Detect which cell encompasses the target text, then output its [X, Y] center coordinate. 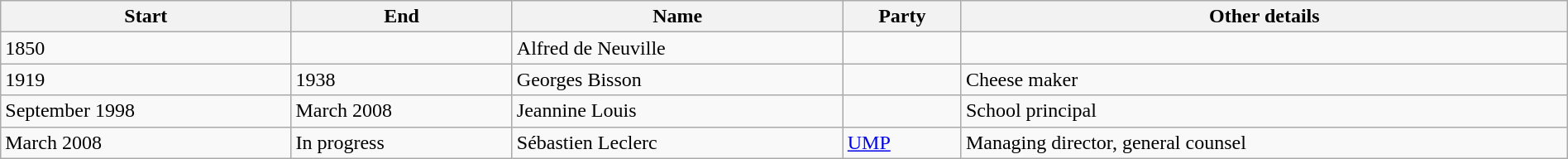
Georges Bisson [677, 79]
Party [901, 17]
1919 [146, 79]
Start [146, 17]
September 1998 [146, 111]
Sébastien Leclerc [677, 142]
1938 [402, 79]
Managing director, general counsel [1264, 142]
Name [677, 17]
1850 [146, 48]
In progress [402, 142]
UMP [901, 142]
Other details [1264, 17]
School principal [1264, 111]
Alfred de Neuville [677, 48]
Jeannine Louis [677, 111]
End [402, 17]
Cheese maker [1264, 79]
